Search for the cell housing the specified text and yield its (x, y) center coordinate. 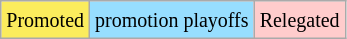
Relegated (300, 20)
promotion playoffs (172, 20)
Promoted (46, 20)
